Return (x, y) of the center of cell containing provided text 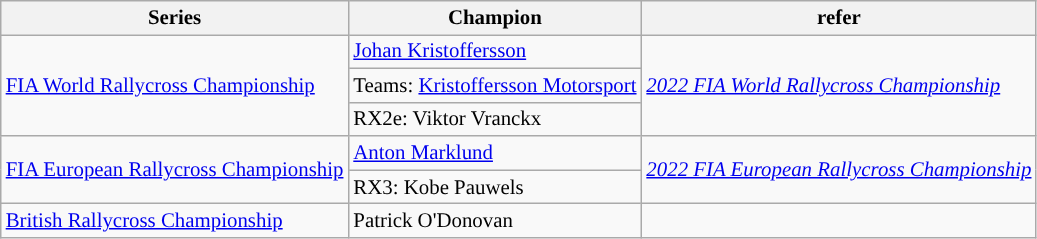
Champion (494, 18)
Johan Kristoffersson (494, 51)
RX2e: Viktor Vranckx (494, 119)
2022 FIA European Rallycross Championship (838, 170)
FIA European Rallycross Championship (175, 170)
Series (175, 18)
2022 FIA World Rallycross Championship (838, 85)
refer (838, 18)
RX3: Kobe Pauwels (494, 187)
Patrick O'Donovan (494, 221)
FIA World Rallycross Championship (175, 85)
Teams: Kristoffersson Motorsport (494, 85)
British Rallycross Championship (175, 221)
Anton Marklund (494, 153)
